For the text-containing cell, return its midpoint in [X, Y] coordinate format. 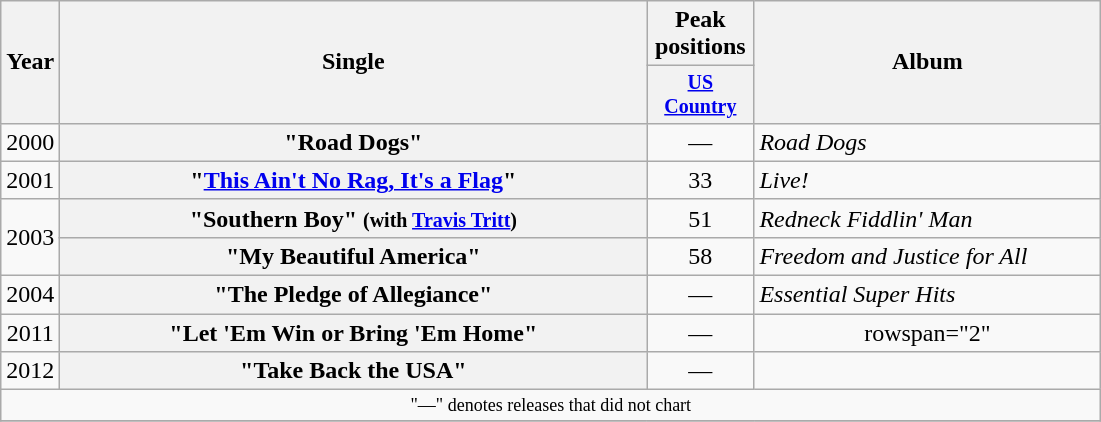
"My Beautiful America" [354, 256]
2001 [30, 180]
"Let 'Em Win or Bring 'Em Home" [354, 333]
Peak positions [700, 34]
Essential Super Hits [928, 295]
Freedom and Justice for All [928, 256]
Album [928, 62]
Live! [928, 180]
2011 [30, 333]
2004 [30, 295]
"Take Back the USA" [354, 371]
"The Pledge of Allegiance" [354, 295]
2000 [30, 142]
Year [30, 62]
"Southern Boy" (with Travis Tritt) [354, 218]
"—" denotes releases that did not chart [551, 406]
"Road Dogs" [354, 142]
33 [700, 180]
Road Dogs [928, 142]
58 [700, 256]
Single [354, 62]
Redneck Fiddlin' Man [928, 218]
51 [700, 218]
2003 [30, 237]
"This Ain't No Rag, It's a Flag" [354, 180]
rowspan="2" [928, 333]
2012 [30, 371]
US Country [700, 94]
